Return the (x, y) coordinate for the center point of the cell that contains the specified text.  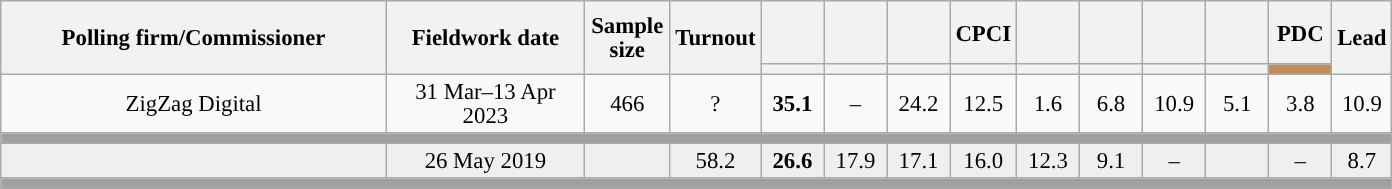
16.0 (983, 162)
35.1 (792, 104)
24.2 (918, 104)
? (716, 104)
PDC (1300, 32)
58.2 (716, 162)
Lead (1362, 38)
Sample size (627, 38)
3.8 (1300, 104)
ZigZag Digital (194, 104)
Fieldwork date (485, 38)
Polling firm/Commissioner (194, 38)
31 Mar–13 Apr 2023 (485, 104)
9.1 (1110, 162)
8.7 (1362, 162)
466 (627, 104)
17.9 (856, 162)
5.1 (1238, 104)
12.3 (1048, 162)
26 May 2019 (485, 162)
26.6 (792, 162)
17.1 (918, 162)
1.6 (1048, 104)
12.5 (983, 104)
Turnout (716, 38)
CPCI (983, 32)
6.8 (1110, 104)
